Return (x, y) of the center of cell containing provided text 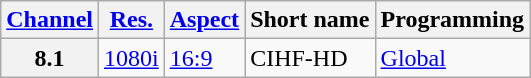
Res. (132, 20)
Channel (50, 20)
8.1 (50, 58)
CIHF-HD (310, 58)
Short name (310, 20)
Programming (452, 20)
16:9 (204, 58)
Global (452, 58)
Aspect (204, 20)
1080i (132, 58)
